Determine the (X, Y) coordinate at the center of the cell enclosing the given text.  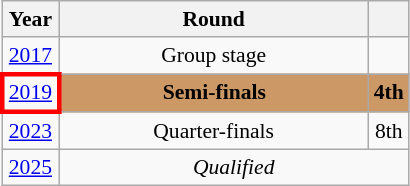
Semi-finals (214, 94)
Quarter-finals (214, 132)
Year (30, 19)
Group stage (214, 56)
4th (389, 94)
Qualified (234, 168)
2023 (30, 132)
2019 (30, 94)
Round (214, 19)
8th (389, 132)
2017 (30, 56)
2025 (30, 168)
